Pinpoint the cell where the given text exists, returning its [x, y] midpoint coordinate. 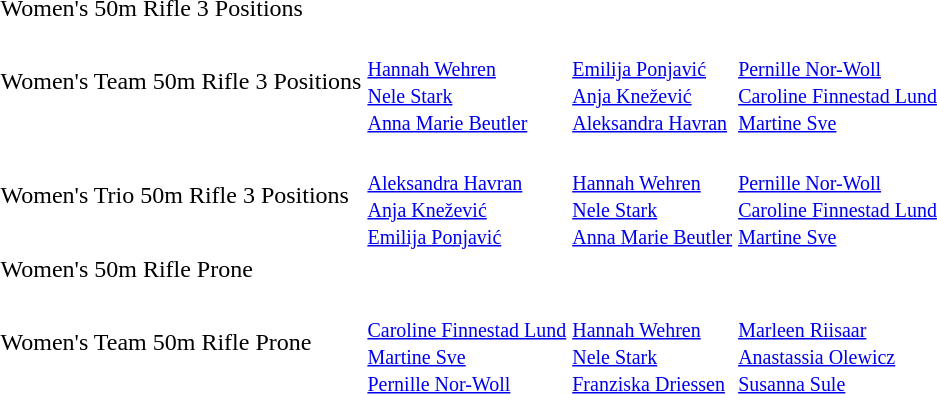
Aleksandra HavranAnja KneževićEmilija Ponjavić [467, 196]
Emilija PonjavićAnja KneževićAleksandra Havran [652, 82]
